From the cell containing the given text, extract its center point as (X, Y) coordinate. 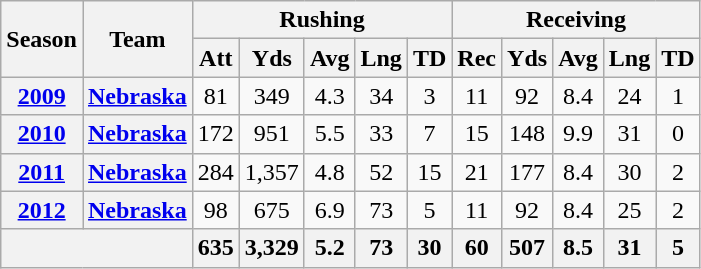
81 (216, 96)
9.9 (578, 134)
3,329 (272, 248)
635 (216, 248)
172 (216, 134)
25 (629, 210)
675 (272, 210)
507 (528, 248)
34 (381, 96)
4.3 (330, 96)
1,357 (272, 172)
2009 (42, 96)
21 (477, 172)
8.5 (578, 248)
4.8 (330, 172)
7 (429, 134)
3 (429, 96)
Team (137, 39)
33 (381, 134)
1 (678, 96)
Rec (477, 58)
Receiving (576, 20)
24 (629, 96)
Rushing (322, 20)
2011 (42, 172)
177 (528, 172)
5.5 (330, 134)
Season (42, 39)
60 (477, 248)
349 (272, 96)
52 (381, 172)
5.2 (330, 248)
284 (216, 172)
2012 (42, 210)
Att (216, 58)
98 (216, 210)
951 (272, 134)
0 (678, 134)
6.9 (330, 210)
2010 (42, 134)
148 (528, 134)
